Return the [x, y] coordinate for the center point of the cell that contains the specified text.  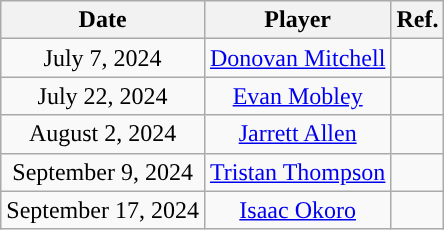
August 2, 2024 [103, 134]
Donovan Mitchell [297, 58]
Date [103, 20]
Isaac Okoro [297, 210]
September 17, 2024 [103, 210]
Player [297, 20]
July 7, 2024 [103, 58]
Tristan Thompson [297, 172]
Evan Mobley [297, 96]
September 9, 2024 [103, 172]
Jarrett Allen [297, 134]
July 22, 2024 [103, 96]
Ref. [418, 20]
